Determine the (x, y) coordinate at the center of the cell enclosing the given text.  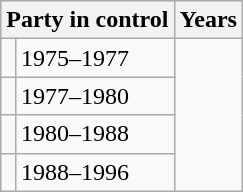
1988–1996 (94, 172)
1977–1980 (94, 96)
1975–1977 (94, 58)
Years (208, 20)
Party in control (88, 20)
1980–1988 (94, 134)
